Extract the [x, y] coordinate from the center of the cell holding the provided text.  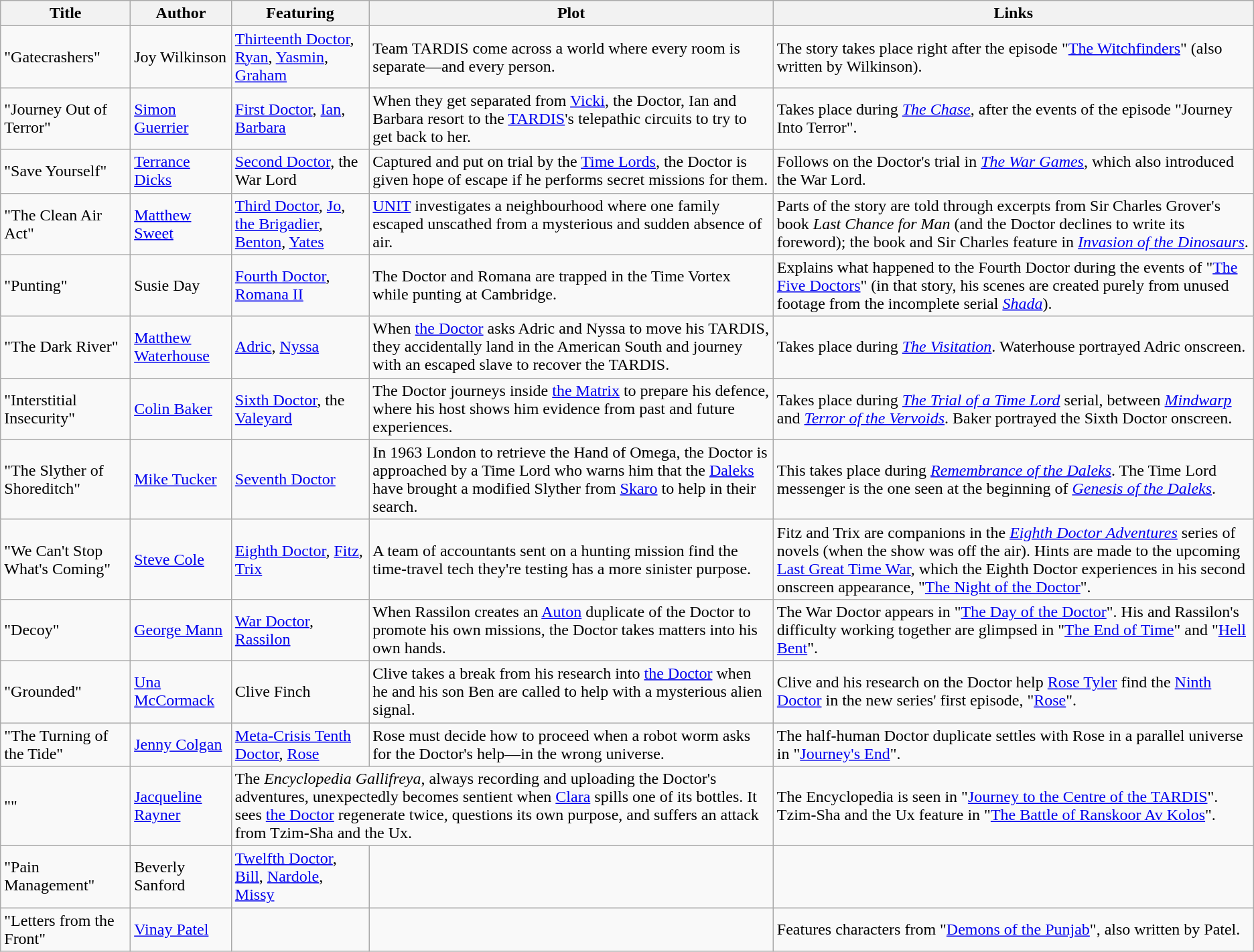
Clive and his research on the Doctor help Rose Tyler find the Ninth Doctor in the new series' first episode, "Rose". [1013, 691]
Plot [571, 13]
Terrance Dicks [181, 172]
Third Doctor, Jo, the Brigadier, Benton, Yates [300, 224]
"Grounded" [66, 691]
Clive takes a break from his research into the Doctor when he and his son Ben are called to help with a mysterious alien signal. [571, 691]
Joy Wilkinson [181, 57]
Second Doctor, the War Lord [300, 172]
George Mann [181, 630]
"Punting" [66, 285]
Thirteenth Doctor, Ryan, Yasmin, Graham [300, 57]
Adric, Nyssa [300, 347]
Eighth Doctor, Fitz, Trix [300, 559]
Rose must decide how to proceed when a robot worm asks for the Doctor's help—in the wrong universe. [571, 744]
Captured and put on trial by the Time Lords, the Doctor is given hope of escape if he performs secret missions for them. [571, 172]
"The Slyther of Shoreditch" [66, 480]
Features characters from "Demons of the Punjab", also written by Patel. [1013, 930]
Jenny Colgan [181, 744]
Clive Finch [300, 691]
"Decoy" [66, 630]
Team TARDIS come across a world where every room is separate—and every person. [571, 57]
Jacqueline Rayner [181, 807]
This takes place during Remembrance of the Daleks. The Time Lord messenger is the one seen at the beginning of Genesis of the Daleks. [1013, 480]
When Rassilon creates an Auton duplicate of the Doctor to promote his own missions, the Doctor takes matters into his own hands. [571, 630]
"Save Yourself" [66, 172]
"We Can't Stop What's Coming" [66, 559]
Seventh Doctor [300, 480]
Simon Guerrier [181, 119]
"Journey Out of Terror" [66, 119]
Twelfth Doctor, Bill, Nardole, Missy [300, 877]
Follows on the Doctor's trial in The War Games, which also introduced the War Lord. [1013, 172]
Takes place during The Chase, after the events of the episode "Journey Into Terror". [1013, 119]
Author [181, 13]
Featuring [300, 13]
Matthew Waterhouse [181, 347]
Takes place during The Visitation. Waterhouse portrayed Adric onscreen. [1013, 347]
The half-human Doctor duplicate settles with Rose in a parallel universe in "Journey's End". [1013, 744]
UNIT investigates a neighbourhood where one family escaped unscathed from a mysterious and sudden absence of air. [571, 224]
Steve Cole [181, 559]
Takes place during The Trial of a Time Lord serial, between Mindwarp and Terror of the Vervoids. Baker portrayed the Sixth Doctor onscreen. [1013, 409]
Vinay Patel [181, 930]
The Encyclopedia is seen in "Journey to the Centre of the TARDIS". Tzim-Sha and the Ux feature in "The Battle of Ranskoor Av Kolos". [1013, 807]
The story takes place right after the episode "The Witchfinders" (also written by Wilkinson). [1013, 57]
Meta-Crisis Tenth Doctor, Rose [300, 744]
The Doctor journeys inside the Matrix to prepare his defence, where his host shows him evidence from past and future experiences. [571, 409]
"Interstitial Insecurity" [66, 409]
The Doctor and Romana are trapped in the Time Vortex while punting at Cambridge. [571, 285]
Beverly Sanford [181, 877]
Title [66, 13]
"" [66, 807]
"The Turning of the Tide" [66, 744]
"The Clean Air Act" [66, 224]
Links [1013, 13]
The War Doctor appears in "The Day of the Doctor". His and Rassilon's difficulty working together are glimpsed in "The End of Time" and "Hell Bent". [1013, 630]
When they get separated from Vicki, the Doctor, Ian and Barbara resort to the TARDIS's telepathic circuits to try to get back to her. [571, 119]
First Doctor, Ian, Barbara [300, 119]
"Letters from the Front" [66, 930]
Colin Baker [181, 409]
Susie Day [181, 285]
War Doctor, Rassilon [300, 630]
Fourth Doctor, Romana II [300, 285]
Una McCormack [181, 691]
Matthew Sweet [181, 224]
A team of accountants sent on a hunting mission find the time-travel tech they're testing has a more sinister purpose. [571, 559]
"Pain Management" [66, 877]
Mike Tucker [181, 480]
"Gatecrashers" [66, 57]
Sixth Doctor, the Valeyard [300, 409]
"The Dark River" [66, 347]
